Find where the given text appears and provide that cell's center as [x, y] coordinate. 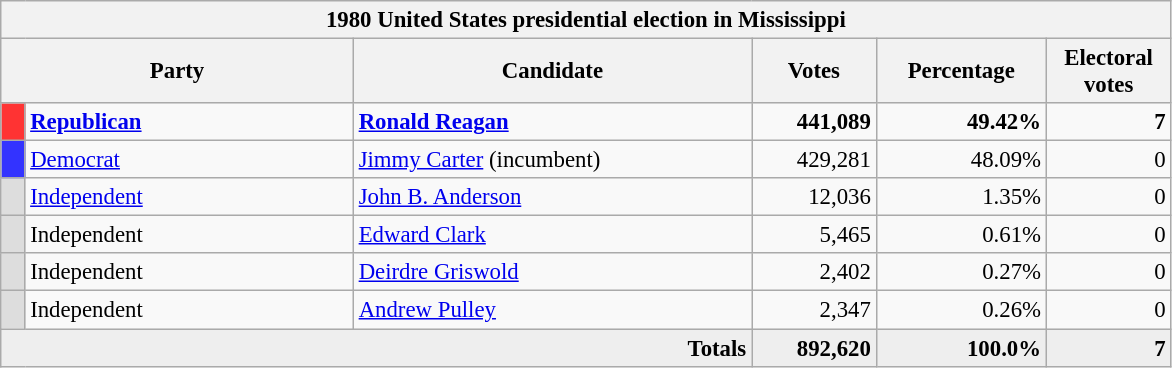
Party [178, 72]
Percentage [961, 72]
Democrat [189, 160]
Jimmy Carter (incumbent) [552, 160]
1.35% [961, 197]
2,347 [814, 310]
Totals [376, 348]
Andrew Pulley [552, 310]
100.0% [961, 348]
892,620 [814, 348]
Republican [189, 122]
John B. Anderson [552, 197]
0.27% [961, 273]
Edward Clark [552, 235]
Electoral votes [1108, 72]
12,036 [814, 197]
429,281 [814, 160]
48.09% [961, 160]
Votes [814, 72]
Ronald Reagan [552, 122]
49.42% [961, 122]
2,402 [814, 273]
441,089 [814, 122]
Deirdre Griswold [552, 273]
1980 United States presidential election in Mississippi [586, 20]
0.26% [961, 310]
Candidate [552, 72]
0.61% [961, 235]
5,465 [814, 235]
